Find where the given text appears and provide that cell's center as (X, Y) coordinate. 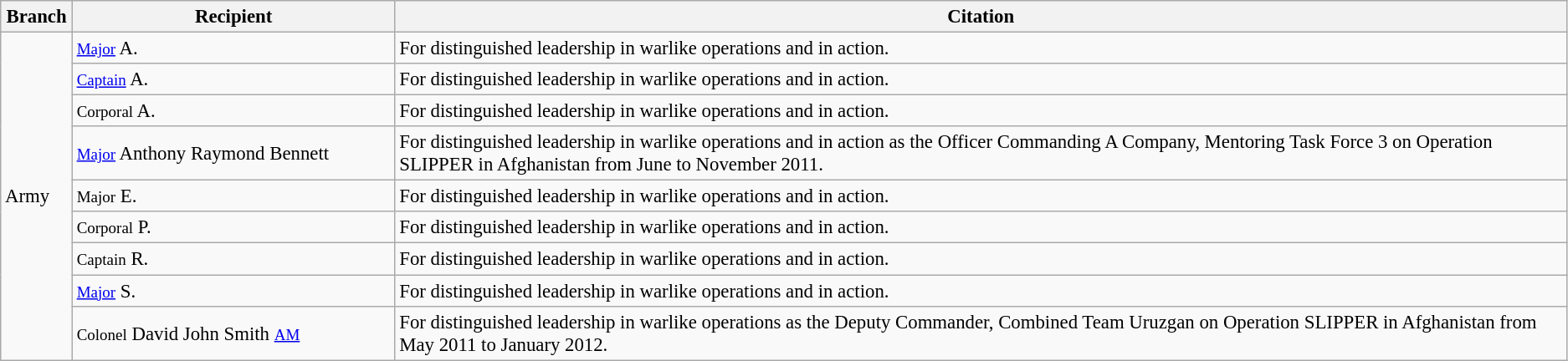
Colonel David John Smith AM (233, 333)
Recipient (233, 17)
Army (37, 196)
Captain R. (233, 259)
Citation (981, 17)
Major Anthony Raymond Bennett (233, 154)
Corporal A. (233, 111)
Corporal P. (233, 228)
Major A. (233, 48)
Major E. (233, 196)
Captain A. (233, 79)
Major S. (233, 291)
Branch (37, 17)
